From the cell containing the given text, extract its center point as [X, Y] coordinate. 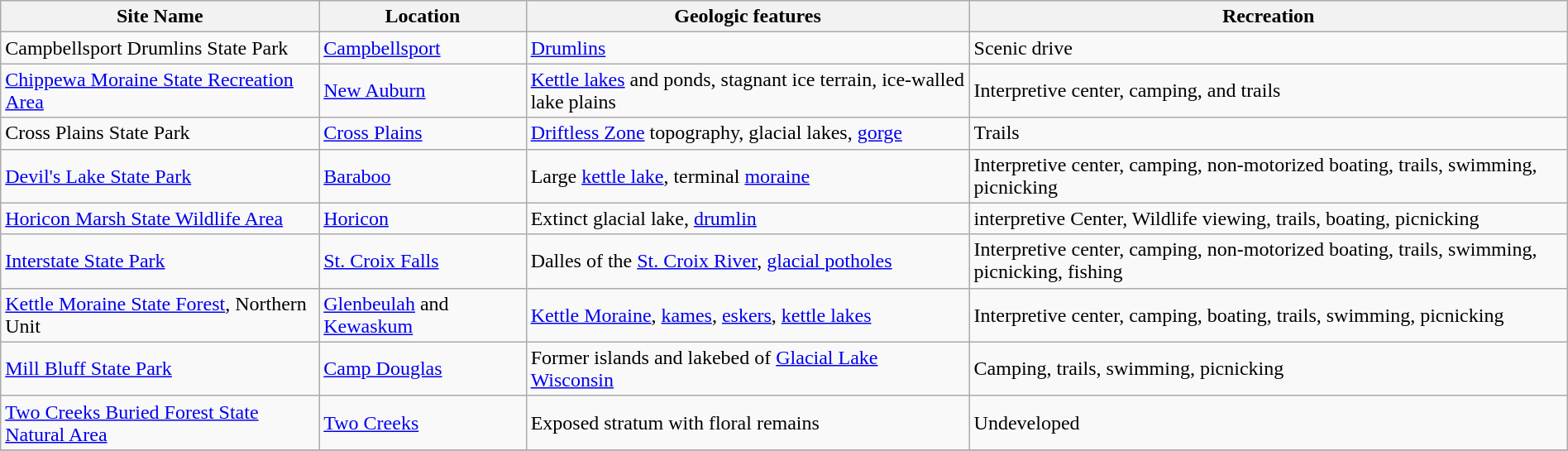
Cross Plains [423, 133]
St. Croix Falls [423, 261]
Campbellsport Drumlins State Park [160, 48]
Scenic drive [1269, 48]
Interpretive center, camping, boating, trails, swimming, picnicking [1269, 314]
Kettle Moraine State Forest, Northern Unit [160, 314]
Kettle Moraine, kames, eskers, kettle lakes [748, 314]
Kettle lakes and ponds, stagnant ice terrain, ice-walled lake plains [748, 91]
Mill Bluff State Park [160, 369]
Extinct glacial lake, drumlin [748, 218]
Horicon [423, 218]
Drumlins [748, 48]
Undeveloped [1269, 422]
Camping, trails, swimming, picnicking [1269, 369]
Horicon Marsh State Wildlife Area [160, 218]
Large kettle lake, terminal moraine [748, 175]
Geologic features [748, 17]
Cross Plains State Park [160, 133]
Two Creeks Buried Forest State Natural Area [160, 422]
Devil's Lake State Park [160, 175]
Glenbeulah and Kewaskum [423, 314]
Trails [1269, 133]
Campbellsport [423, 48]
New Auburn [423, 91]
Interstate State Park [160, 261]
Recreation [1269, 17]
Former islands and lakebed of Glacial Lake Wisconsin [748, 369]
Interpretive center, camping, and trails [1269, 91]
Baraboo [423, 175]
Driftless Zone topography, glacial lakes, gorge [748, 133]
Site Name [160, 17]
Two Creeks [423, 422]
Exposed stratum with floral remains [748, 422]
Chippewa Moraine State Recreation Area [160, 91]
Camp Douglas [423, 369]
interpretive Center, Wildlife viewing, trails, boating, picnicking [1269, 218]
Interpretive center, camping, non-motorized boating, trails, swimming, picnicking, fishing [1269, 261]
Dalles of the St. Croix River, glacial potholes [748, 261]
Interpretive center, camping, non-motorized boating, trails, swimming, picnicking [1269, 175]
Location [423, 17]
